Find where the given text appears and provide that cell's center as (x, y) coordinate. 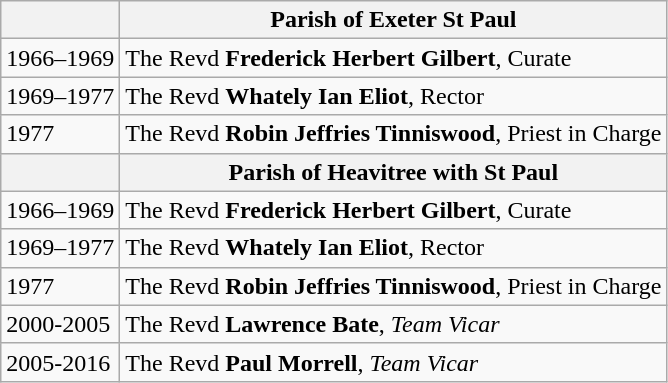
2000-2005 (60, 324)
Parish of Exeter St Paul (394, 20)
Parish of Heavitree with St Paul (394, 172)
The Revd Paul Morrell, Team Vicar (394, 362)
2005-2016 (60, 362)
The Revd Lawrence Bate, Team Vicar (394, 324)
